Detect which cell encompasses the target text, then output its (X, Y) center coordinate. 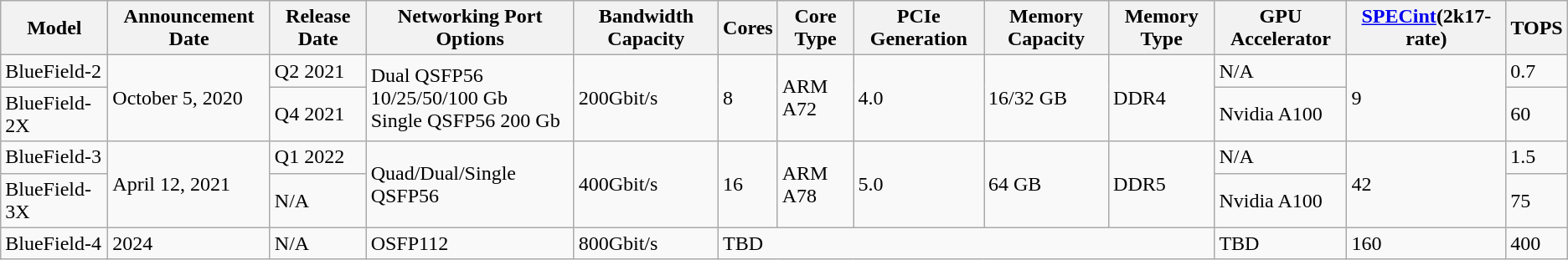
400Gbit/s (646, 184)
1.5 (1536, 157)
BlueField-2 (54, 71)
OSFP112 (470, 243)
ARM A78 (816, 184)
75 (1536, 201)
16 (749, 184)
200Gbit/s (646, 99)
October 5, 2020 (189, 99)
TOPS (1536, 28)
Dual QSFP56 10/25/50/100 GbSingle QSFP56 200 Gb (470, 99)
Core Type (816, 28)
SPECint(2k17-rate) (1426, 28)
60 (1536, 114)
Release Date (318, 28)
9 (1426, 99)
Q1 2022 (318, 157)
DDR5 (1162, 184)
Cores (749, 28)
Q4 2021 (318, 114)
64 GB (1045, 184)
Q2 2021 (318, 71)
GPU Accelerator (1281, 28)
800Gbit/s (646, 243)
BlueField-4 (54, 243)
PCIe Generation (918, 28)
8 (749, 99)
Memory Capacity (1045, 28)
Networking Port Options (470, 28)
2024 (189, 243)
Memory Type (1162, 28)
DDR4 (1162, 99)
0.7 (1536, 71)
Model (54, 28)
BlueField-3X (54, 201)
ARM A72 (816, 99)
4.0 (918, 99)
Bandwidth Capacity (646, 28)
April 12, 2021 (189, 184)
BlueField-2X (54, 114)
160 (1426, 243)
42 (1426, 184)
BlueField-3 (54, 157)
16/32 GB (1045, 99)
Quad/Dual/Single QSFP56 (470, 184)
5.0 (918, 184)
Announcement Date (189, 28)
400 (1536, 243)
